Detect which cell encompasses the target text, then output its (x, y) center coordinate. 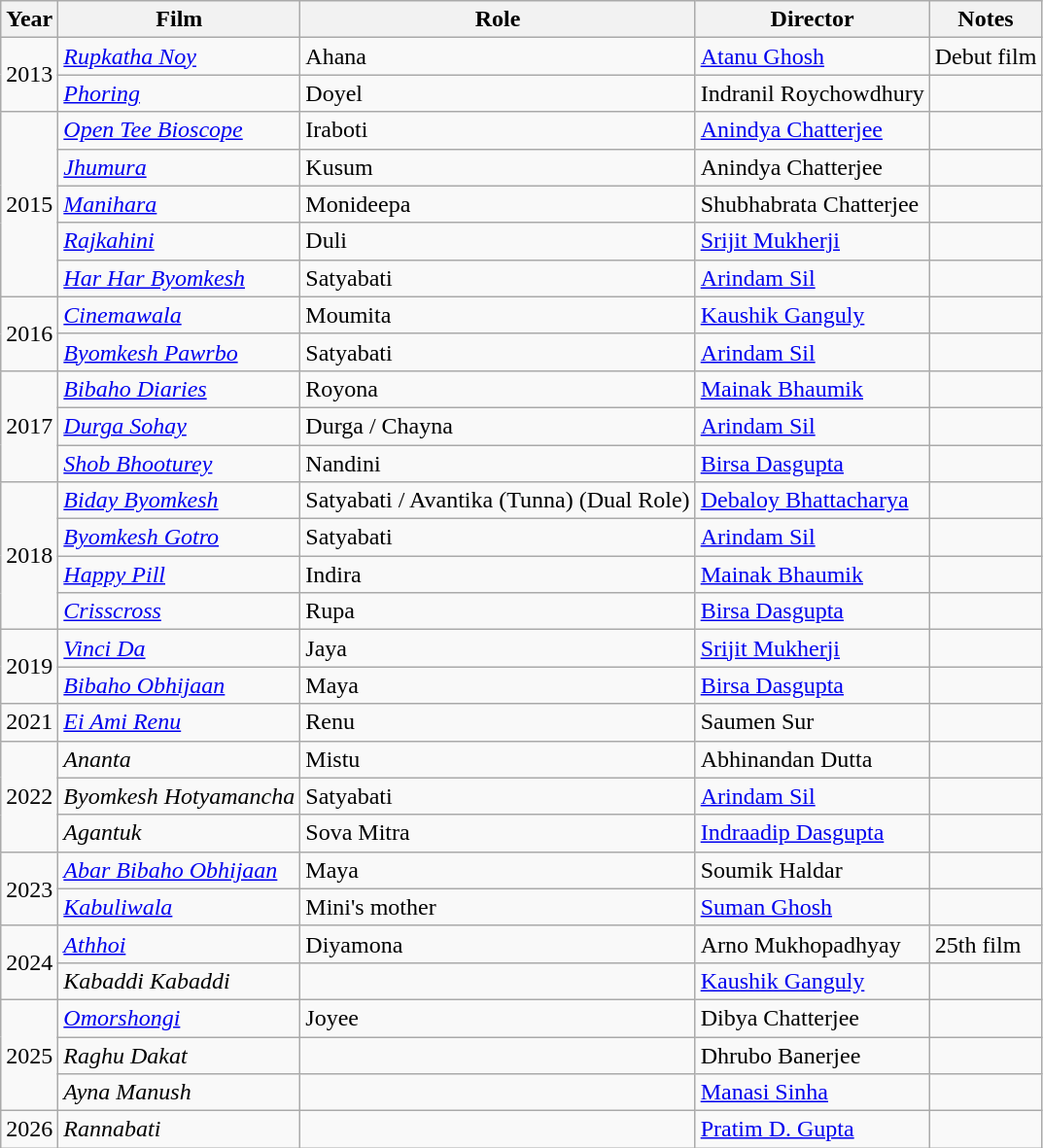
Moumita (498, 315)
2016 (29, 333)
Agantuk (179, 833)
Mistu (498, 759)
Nandini (498, 464)
Rupa (498, 611)
Rajkahini (179, 241)
25th film (986, 944)
Film (179, 19)
2015 (29, 204)
Byomkesh Gotro (179, 538)
Iraboti (498, 130)
Manihara (179, 204)
Open Tee Bioscope (179, 130)
Satyabati / Avantika (Tunna) (Dual Role) (498, 501)
Soumik Haldar (813, 870)
Sova Mitra (498, 833)
Phoring (179, 93)
Joyee (498, 1018)
Crisscross (179, 611)
Dibya Chatterjee (813, 1018)
Kusum (498, 167)
Ayna Manush (179, 1093)
Rupkatha Noy (179, 56)
2022 (29, 796)
2021 (29, 722)
Mini's mother (498, 907)
Abhinandan Dutta (813, 759)
Dhrubo Banerjee (813, 1055)
2025 (29, 1055)
Notes (986, 19)
Raghu Dakat (179, 1055)
Duli (498, 241)
Debut film (986, 56)
Rannabati (179, 1130)
Role (498, 19)
Kabuliwala (179, 907)
Arno Mukhopadhyay (813, 944)
Renu (498, 722)
Director (813, 19)
Saumen Sur (813, 722)
Omorshongi (179, 1018)
Shubhabrata Chatterjee (813, 204)
Indranil Roychowdhury (813, 93)
Year (29, 19)
Abar Bibaho Obhijaan (179, 870)
Ahana (498, 56)
Atanu Ghosh (813, 56)
2018 (29, 556)
Jhumura (179, 167)
Manasi Sinha (813, 1093)
Ei Ami Renu (179, 722)
2019 (29, 667)
2013 (29, 75)
Indira (498, 574)
Cinemawala (179, 315)
2017 (29, 426)
2024 (29, 962)
Happy Pill (179, 574)
Debaloy Bhattacharya (813, 501)
Jaya (498, 648)
Bibaho Obhijaan (179, 685)
Byomkesh Hotyamancha (179, 796)
Indraadip Dasgupta (813, 833)
2026 (29, 1130)
Suman Ghosh (813, 907)
Durga / Chayna (498, 426)
Byomkesh Pawrbo (179, 352)
Monideepa (498, 204)
Bibaho Diaries (179, 389)
Durga Sohay (179, 426)
2023 (29, 888)
Har Har Byomkesh (179, 278)
Ananta (179, 759)
Doyel (498, 93)
Athhoi (179, 944)
Biday Byomkesh (179, 501)
Shob Bhooturey (179, 464)
Royona (498, 389)
Pratim D. Gupta (813, 1130)
Kabaddi Kabaddi (179, 981)
Diyamona (498, 944)
Vinci Da (179, 648)
